Find where the given text appears and provide that cell's center as (x, y) coordinate. 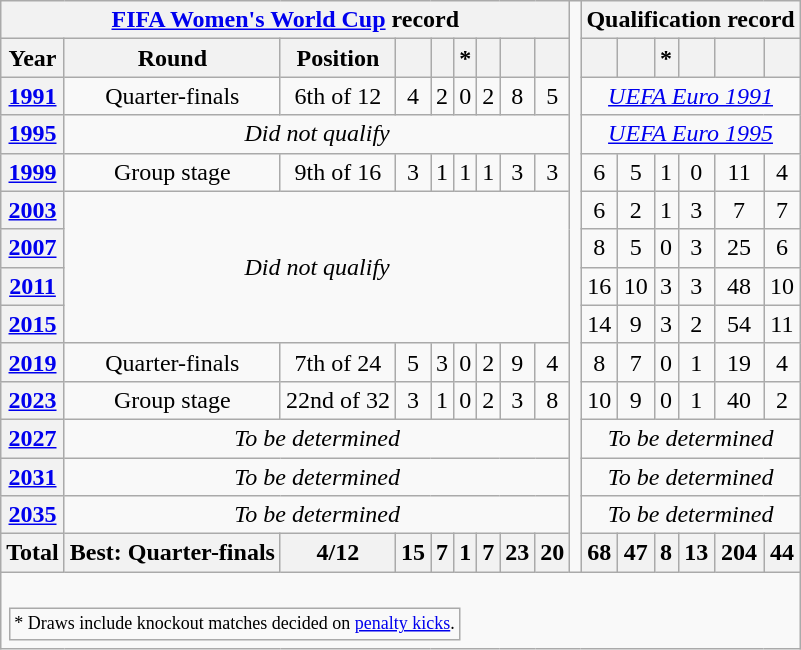
1995 (33, 134)
22nd of 32 (338, 400)
40 (740, 400)
2015 (33, 324)
Position (338, 58)
48 (740, 286)
2011 (33, 286)
54 (740, 324)
16 (600, 286)
2007 (33, 248)
FIFA Women's World Cup record (286, 20)
UEFA Euro 1995 (690, 134)
2035 (33, 515)
204 (740, 553)
20 (552, 553)
14 (600, 324)
1999 (33, 172)
47 (636, 553)
68 (600, 553)
13 (696, 553)
7th of 24 (338, 362)
9th of 16 (338, 172)
1991 (33, 96)
Year (33, 58)
6th of 12 (338, 96)
25 (740, 248)
2003 (33, 210)
2023 (33, 400)
Best: Quarter-finals (172, 553)
Total (33, 553)
2027 (33, 438)
19 (740, 362)
2019 (33, 362)
Round (172, 58)
44 (782, 553)
Qualification record (690, 20)
23 (518, 553)
4/12 (338, 553)
2031 (33, 477)
15 (412, 553)
UEFA Euro 1991 (690, 96)
